Extract the [x, y] coordinate from the center of the cell holding the provided text.  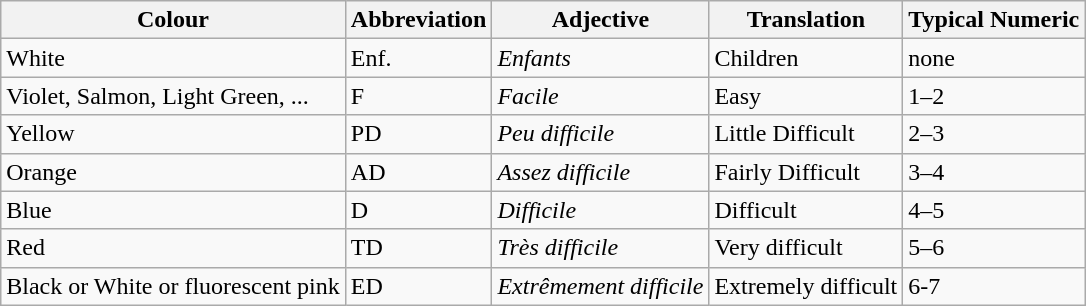
3–4 [994, 172]
Blue [174, 210]
Fairly Difficult [806, 172]
6-7 [994, 286]
Abbreviation [418, 20]
Difficile [600, 210]
Enfants [600, 58]
Red [174, 248]
Peu difficile [600, 134]
Very difficult [806, 248]
Little Difficult [806, 134]
Très difficile [600, 248]
2–3 [994, 134]
F [418, 96]
Extremely difficult [806, 286]
PD [418, 134]
Assez difficile [600, 172]
Adjective [600, 20]
1–2 [994, 96]
Easy [806, 96]
Facile [600, 96]
Typical Numeric [994, 20]
Colour [174, 20]
White [174, 58]
TD [418, 248]
Orange [174, 172]
AD [418, 172]
Translation [806, 20]
none [994, 58]
Extrêmement difficile [600, 286]
4–5 [994, 210]
ED [418, 286]
Difficult [806, 210]
Children [806, 58]
Violet, Salmon, Light Green, ... [174, 96]
D [418, 210]
5–6 [994, 248]
Black or White or fluorescent pink [174, 286]
Yellow [174, 134]
Enf. [418, 58]
